Find where the given text appears and provide that cell's center as (x, y) coordinate. 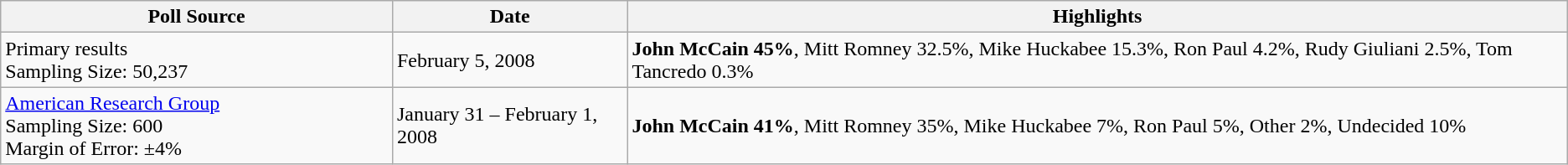
John McCain 41%, Mitt Romney 35%, Mike Huckabee 7%, Ron Paul 5%, Other 2%, Undecided 10% (1097, 126)
American Research GroupSampling Size: 600 Margin of Error: ±4% (197, 126)
February 5, 2008 (509, 60)
John McCain 45%, Mitt Romney 32.5%, Mike Huckabee 15.3%, Ron Paul 4.2%, Rudy Giuliani 2.5%, Tom Tancredo 0.3% (1097, 60)
Poll Source (197, 17)
Primary resultsSampling Size: 50,237 (197, 60)
Highlights (1097, 17)
January 31 – February 1, 2008 (509, 126)
Date (509, 17)
